Find where the given text appears and provide that cell's center as [x, y] coordinate. 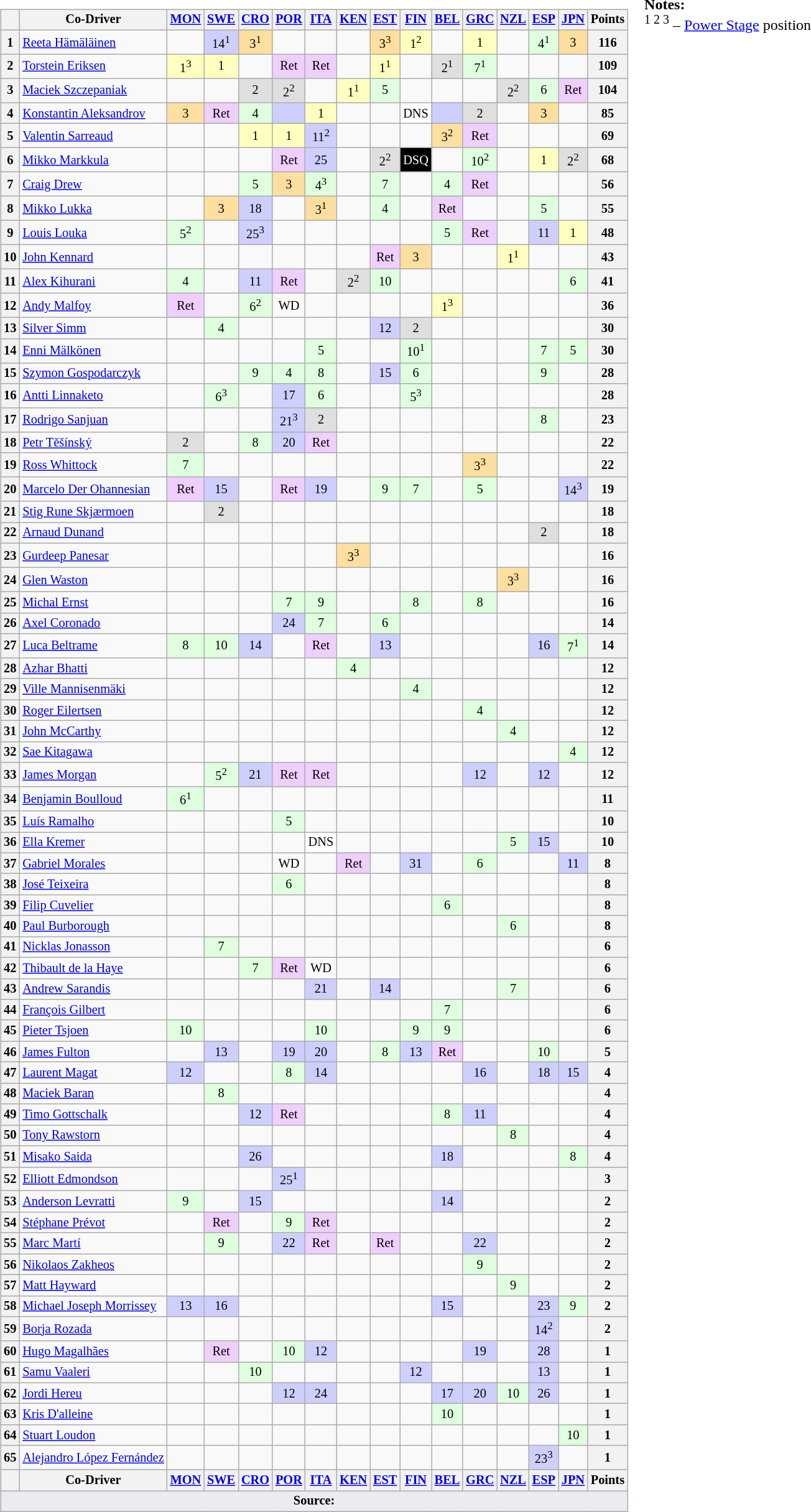
116 [608, 42]
Nicklas Jonasson [93, 947]
213 [289, 420]
59 [10, 1329]
Louis Louka [93, 233]
Stig Rune Skjærmoen [93, 512]
Petr Těšínský [93, 443]
Marc Martí [93, 1243]
Sae Kitagawa [93, 752]
Reeta Hämäläinen [93, 42]
112 [321, 136]
John McCarthy [93, 731]
Elliott Edmondson [93, 1179]
Szymon Gospodarczyk [93, 373]
Jordi Hereu [93, 1393]
Enni Mälkönen [93, 351]
85 [608, 113]
45 [10, 1031]
233 [544, 1458]
60 [10, 1352]
Luís Ramalho [93, 822]
49 [10, 1115]
Borja Rozada [93, 1329]
Konstantin Aleksandrov [93, 113]
34 [10, 799]
109 [608, 66]
101 [415, 351]
Mikko Markkula [93, 160]
Misako Saida [93, 1156]
Source: [314, 1501]
251 [289, 1179]
69 [608, 136]
39 [10, 905]
Samu Vaaleri [93, 1373]
42 [10, 968]
Laurent Magat [93, 1073]
Glen Waston [93, 580]
Ville Mannisenmäki [93, 689]
James Fulton [93, 1052]
57 [10, 1286]
Maciek Szczepaniak [93, 91]
Stuart Loudon [93, 1435]
François Gilbert [93, 1010]
Alejandro López Fernández [93, 1458]
Mikko Lukka [93, 209]
Ross Whittock [93, 465]
Gurdeep Panesar [93, 555]
Arnaud Dunand [93, 533]
35 [10, 822]
Roger Eilertsen [93, 710]
Ella Kremer [93, 843]
46 [10, 1052]
51 [10, 1156]
Benjamin Boulloud [93, 799]
Luca Beltrame [93, 646]
Filip Cuvelier [93, 905]
54 [10, 1223]
Timo Gottschalk [93, 1115]
Nikolaos Zakheos [93, 1264]
Andrew Sarandis [93, 989]
James Morgan [93, 775]
Stéphane Prévot [93, 1223]
27 [10, 646]
Gabriel Morales [93, 863]
64 [10, 1435]
143 [573, 489]
Andy Malfoy [93, 305]
Craig Drew [93, 184]
Michael Joseph Morrissey [93, 1306]
Alex Kihurani [93, 281]
47 [10, 1073]
29 [10, 689]
Silver Simm [93, 328]
Axel Coronado [93, 623]
Michal Ernst [93, 602]
Azhar Bhatti [93, 669]
253 [255, 233]
Rodrigo Sanjuan [93, 420]
Thibault de la Haye [93, 968]
Kris D'alleine [93, 1414]
104 [608, 91]
102 [480, 160]
65 [10, 1458]
Maciek Baran [93, 1093]
José Teixeira [93, 884]
Torstein Eriksen [93, 66]
Pieter Tsjoen [93, 1031]
Matt Hayward [93, 1286]
Anderson Levratti [93, 1202]
Marcelo Der Ohannesian [93, 489]
40 [10, 926]
Valentin Sarreaud [93, 136]
50 [10, 1136]
John Kennard [93, 257]
Tony Rawstorn [93, 1136]
58 [10, 1306]
Paul Burborough [93, 926]
142 [544, 1329]
44 [10, 1010]
141 [221, 42]
68 [608, 160]
38 [10, 884]
37 [10, 863]
Antti Linnaketo [93, 396]
DSQ [415, 160]
Hugo Magalhães [93, 1352]
